Identify which cell holds the provided text, then report its [X, Y] central coordinate. 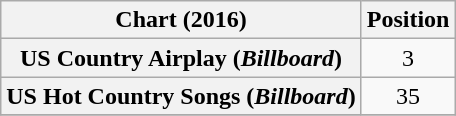
US Hot Country Songs (Billboard) [181, 96]
35 [408, 96]
3 [408, 58]
Chart (2016) [181, 20]
US Country Airplay (Billboard) [181, 58]
Position [408, 20]
